Extract the (x, y) coordinate from the center of the cell holding the provided text.  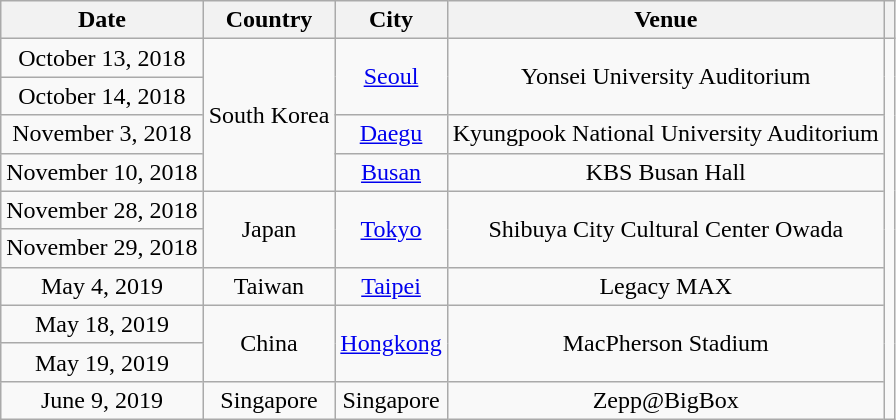
Tokyo (391, 229)
South Korea (269, 115)
October 13, 2018 (102, 58)
Japan (269, 229)
October 14, 2018 (102, 96)
June 9, 2019 (102, 400)
KBS Busan Hall (666, 172)
Zepp@BigBox (666, 400)
May 19, 2019 (102, 362)
November 10, 2018 (102, 172)
Venue (666, 20)
Hongkong (391, 343)
Seoul (391, 77)
Daegu (391, 134)
Kyungpook National University Auditorium (666, 134)
MacPherson Stadium (666, 343)
Legacy MAX (666, 286)
May 4, 2019 (102, 286)
Yonsei University Auditorium (666, 77)
Taipei (391, 286)
November 3, 2018 (102, 134)
November 28, 2018 (102, 210)
May 18, 2019 (102, 324)
City (391, 20)
Country (269, 20)
Taiwan (269, 286)
Date (102, 20)
Shibuya City Cultural Center Owada (666, 229)
Busan (391, 172)
China (269, 343)
November 29, 2018 (102, 248)
